Search for the cell housing the specified text and yield its (X, Y) center coordinate. 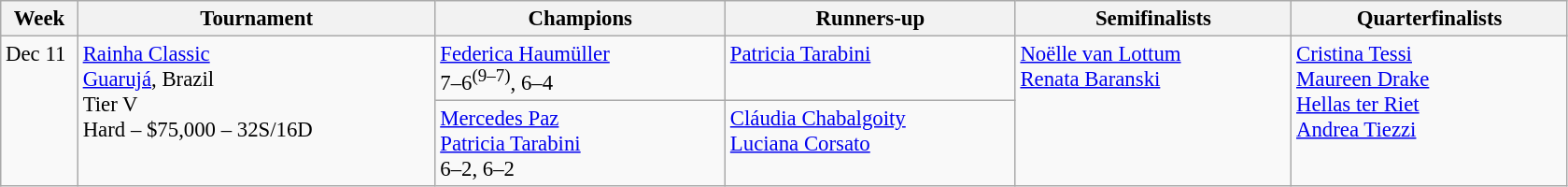
Cláudia Chabalgoity Luciana Corsato (870, 144)
Patricia Tarabini (870, 69)
Champions (581, 19)
Runners-up (870, 19)
Cristina Tessi Maureen Drake Hellas ter Riet Andrea Tiezzi (1430, 112)
Tournament (256, 19)
Dec 11 (39, 112)
Semifinalists (1153, 19)
Rainha ClassicGuarujá, BrazilTier V Hard – $75,000 – 32S/16D (256, 112)
Week (39, 19)
Quarterfinalists (1430, 19)
Federica Haumüller7–6(9–7), 6–4 (581, 69)
Noëlle van Lottum Renata Baranski (1153, 112)
Mercedes Paz Patricia Tarabini6–2, 6–2 (581, 144)
